Provide the [x, y] coordinate of the cell's center where the given text is located.  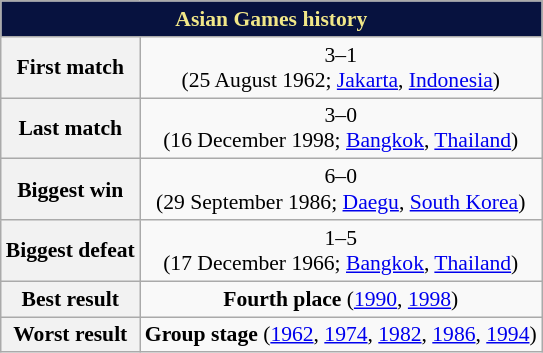
Last match [70, 128]
First match [70, 68]
Biggest defeat [70, 250]
Worst result [70, 335]
3–1 (25 August 1962; Jakarta, Indonesia) [341, 68]
1–5 (17 December 1966; Bangkok, Thailand) [341, 250]
Best result [70, 299]
6–0 (29 September 1986; Daegu, South Korea) [341, 190]
3–0 (16 December 1998; Bangkok, Thailand) [341, 128]
Fourth place (1990, 1998) [341, 299]
Biggest win [70, 190]
Asian Games history [272, 19]
Group stage (1962, 1974, 1982, 1986, 1994) [341, 335]
